Pinpoint the cell where the given text exists, returning its [X, Y] midpoint coordinate. 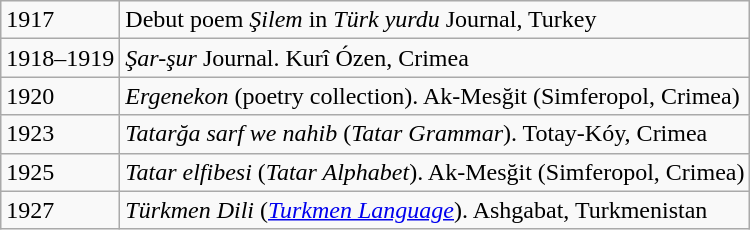
Tatarğa sarf we nahib (Tatar Grammar). Totay-Kóy, Crimea [435, 134]
1917 [60, 20]
Ergenekon (poetry collection). Ak-Mesğit (Simferopol, Crimea) [435, 96]
Debut poem Şilem in Türk yurdu Journal, Turkey [435, 20]
Türkmen Dili (Turkmen Language). Ashgabat, Turkmenistan [435, 210]
Tatar elfibesi (Tatar Alphabet). Ak-Mesğit (Simferopol, Crimea) [435, 172]
1925 [60, 172]
1918–1919 [60, 58]
Şar-şur Journal. Kurî Ózen, Crimea [435, 58]
1920 [60, 96]
1923 [60, 134]
1927 [60, 210]
